Return the [X, Y] coordinate for the center point of the cell that contains the specified text.  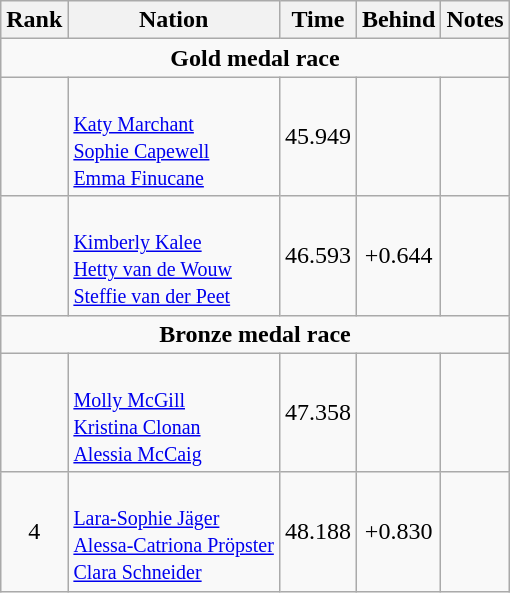
Bronze medal race [255, 334]
Rank [34, 20]
Nation [174, 20]
4 [34, 532]
Lara-Sophie JägerAlessa-Catriona PröpsterClara Schneider [174, 532]
48.188 [318, 532]
Notes [475, 20]
Katy MarchantSophie CapewellEmma Finucane [174, 136]
Gold medal race [255, 58]
Molly McGillKristina ClonanAlessia McCaig [174, 412]
Kimberly KaleeHetty van de WouwSteffie van der Peet [174, 256]
+0.644 [398, 256]
45.949 [318, 136]
46.593 [318, 256]
Behind [398, 20]
47.358 [318, 412]
Time [318, 20]
+0.830 [398, 532]
